Scan for the cell matching the given text and deliver its (X, Y) coordinate at center. 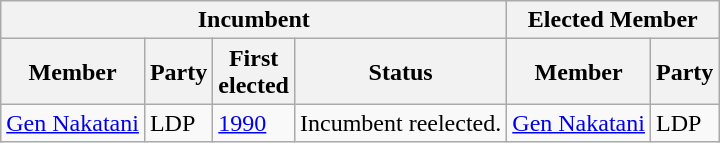
Incumbent reelected. (400, 123)
1990 (254, 123)
Elected Member (613, 20)
Status (400, 72)
Incumbent (254, 20)
Firstelected (254, 72)
